Output the (x, y) coordinate of the center of the cell containing the given text.  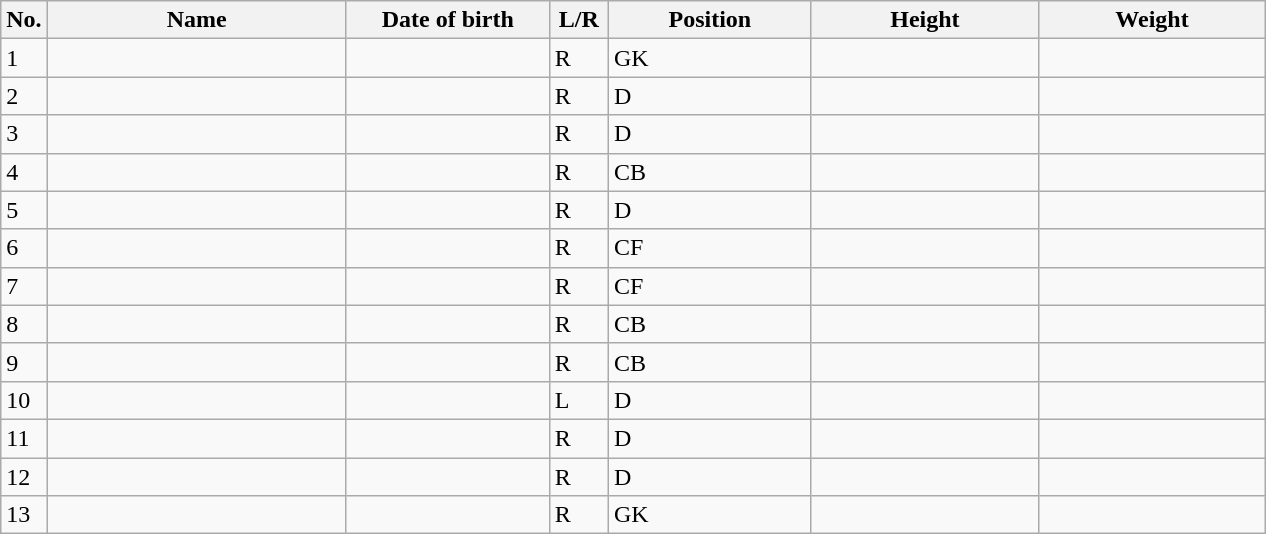
2 (24, 96)
12 (24, 477)
13 (24, 515)
6 (24, 248)
4 (24, 172)
5 (24, 210)
7 (24, 286)
Name (196, 20)
11 (24, 438)
Date of birth (448, 20)
1 (24, 58)
9 (24, 362)
L/R (578, 20)
No. (24, 20)
Height (924, 20)
8 (24, 324)
10 (24, 400)
Weight (1152, 20)
3 (24, 134)
Position (710, 20)
L (578, 400)
